Determine the (x, y) coordinate at the center of the cell enclosing the given text.  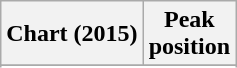
Peak position (189, 34)
Chart (2015) (72, 34)
